Return (x, y) of the center of cell containing provided text 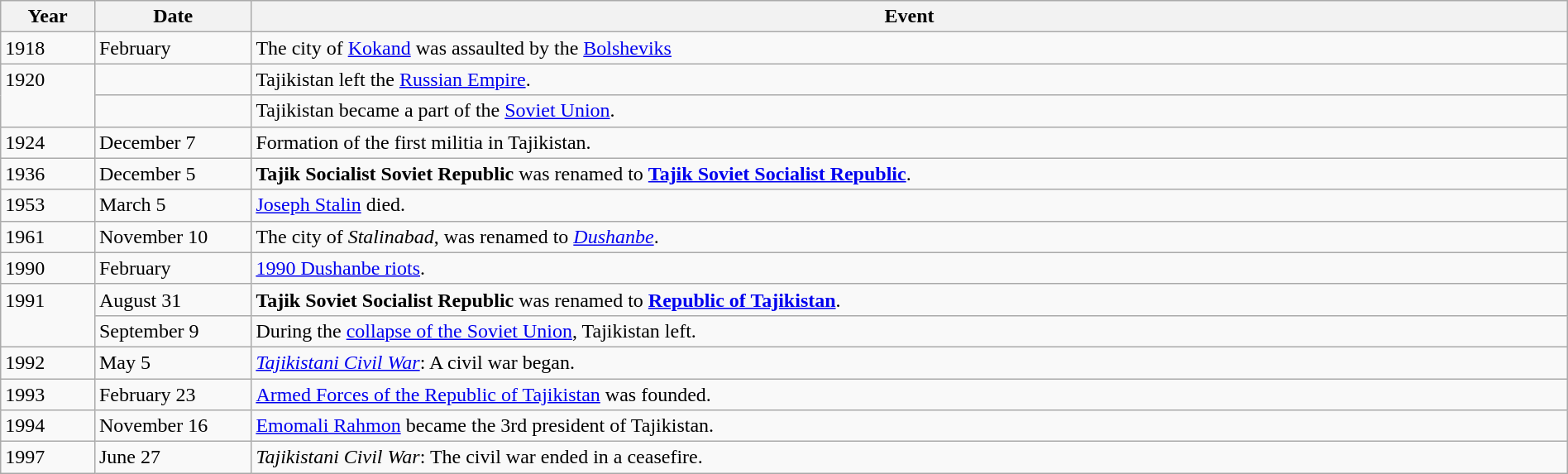
Armed Forces of the Republic of Tajikistan was founded. (910, 395)
May 5 (172, 362)
The city of Kokand was assaulted by the Bolsheviks (910, 48)
Tajik Soviet Socialist Republic was renamed to Republic of Tajikistan. (910, 299)
1997 (48, 457)
June 27 (172, 457)
1961 (48, 237)
Date (172, 17)
September 9 (172, 331)
The city of Stalinabad, was renamed to Dushanbe. (910, 237)
Tajik Socialist Soviet Republic was renamed to Tajik Soviet Socialist Republic. (910, 174)
Joseph Stalin died. (910, 205)
Formation of the first militia in Tajikistan. (910, 142)
Year (48, 17)
December 5 (172, 174)
1990 (48, 268)
1920 (48, 95)
February 23 (172, 395)
Tajikistani Civil War: The civil war ended in a ceasefire. (910, 457)
November 10 (172, 237)
1936 (48, 174)
1993 (48, 395)
During the collapse of the Soviet Union, Tajikistan left. (910, 331)
December 7 (172, 142)
August 31 (172, 299)
1991 (48, 315)
1994 (48, 426)
1924 (48, 142)
1918 (48, 48)
March 5 (172, 205)
Tajikistani Civil War: A civil war began. (910, 362)
Event (910, 17)
Tajikistan left the Russian Empire. (910, 79)
November 16 (172, 426)
Tajikistan became a part of the Soviet Union. (910, 111)
1992 (48, 362)
Emomali Rahmon became the 3rd president of Tajikistan. (910, 426)
1953 (48, 205)
1990 Dushanbe riots. (910, 268)
